Capture the cell that displays the provided text and extract its [X, Y] central coordinate. 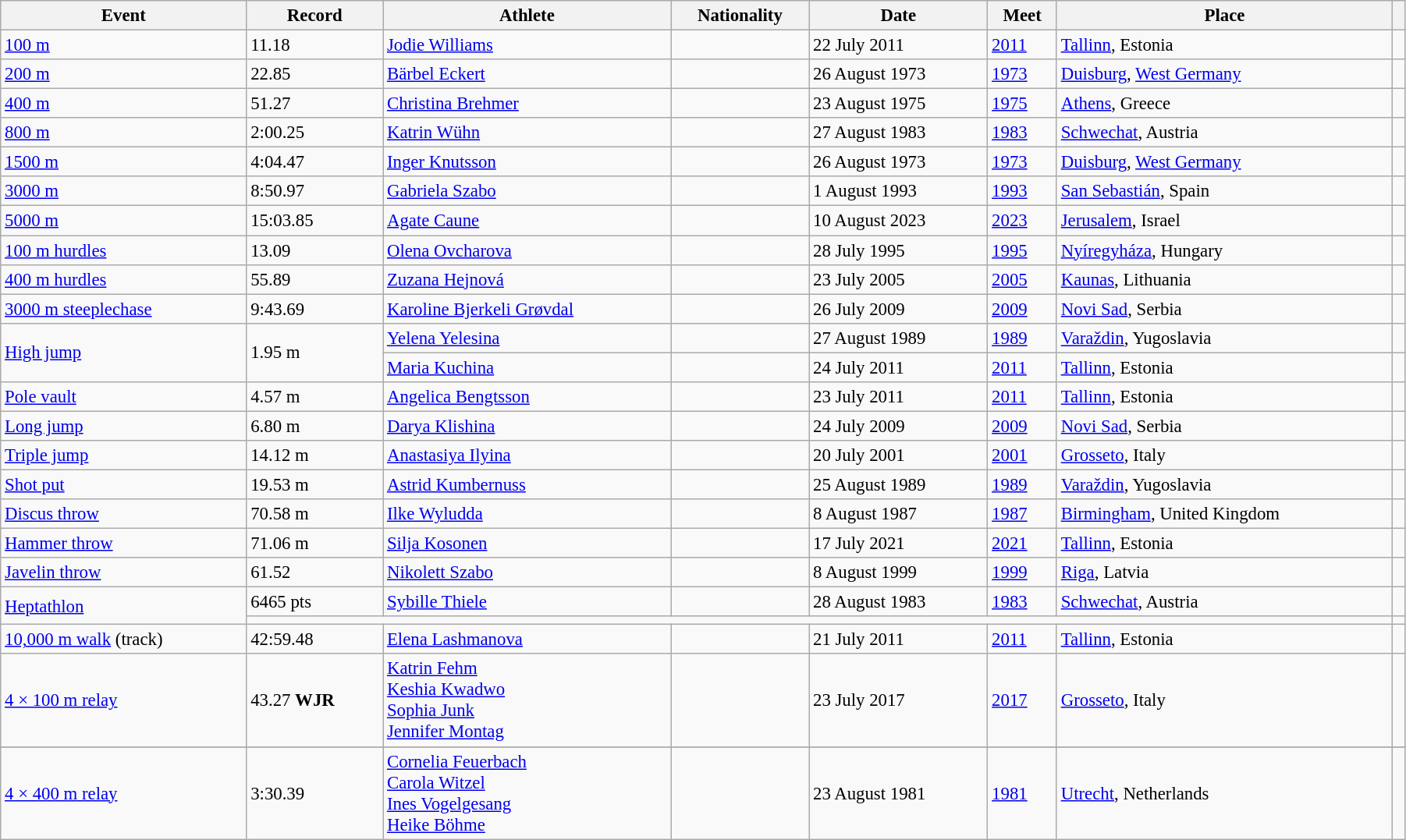
6465 pts [315, 602]
43.27 WJR [315, 700]
Long jump [123, 426]
Darya Klishina [527, 426]
25 August 1989 [899, 484]
71.06 m [315, 544]
400 m [123, 104]
1999 [1022, 572]
Katrin FehmKeshia KwadwoSophia JunkJennifer Montag [527, 700]
8:50.97 [315, 191]
24 July 2011 [899, 367]
Jodie Williams [527, 45]
11.18 [315, 45]
Maria Kuchina [527, 367]
Sybille Thiele [527, 602]
1987 [1022, 514]
1500 m [123, 162]
51.27 [315, 104]
2021 [1022, 544]
4.57 m [315, 397]
Date [899, 16]
20 July 2001 [899, 455]
Place [1224, 16]
70.58 m [315, 514]
Anastasiya Ilyina [527, 455]
3000 m steeplechase [123, 309]
2005 [1022, 279]
8 August 1987 [899, 514]
2:00.25 [315, 133]
61.52 [315, 572]
27 August 1983 [899, 133]
Ilke Wyludda [527, 514]
Riga, Latvia [1224, 572]
1993 [1022, 191]
Triple jump [123, 455]
10 August 2023 [899, 221]
Hammer throw [123, 544]
200 m [123, 74]
Yelena Yelesina [527, 338]
Nationality [740, 16]
Bärbel Eckert [527, 74]
23 August 1975 [899, 104]
1.95 m [315, 353]
5000 m [123, 221]
1975 [1022, 104]
Christina Brehmer [527, 104]
Katrin Wühn [527, 133]
1995 [1022, 250]
Kaunas, Lithuania [1224, 279]
4 × 400 m relay [123, 792]
2017 [1022, 700]
Inger Knutsson [527, 162]
Discus throw [123, 514]
Karoline Bjerkeli Grøvdal [527, 309]
Zuzana Hejnová [527, 279]
Gabriela Szabo [527, 191]
55.89 [315, 279]
San Sebastián, Spain [1224, 191]
Angelica Bengtsson [527, 397]
Heptathlon [123, 606]
26 July 2009 [899, 309]
Athens, Greece [1224, 104]
Meet [1022, 16]
13.09 [315, 250]
2023 [1022, 221]
22.85 [315, 74]
Jerusalem, Israel [1224, 221]
Pole vault [123, 397]
15:03.85 [315, 221]
23 July 2011 [899, 397]
1981 [1022, 792]
3:30.39 [315, 792]
6.80 m [315, 426]
Cornelia FeuerbachCarola WitzelInes VogelgesangHeike Böhme [527, 792]
2001 [1022, 455]
8 August 1999 [899, 572]
42:59.48 [315, 640]
17 July 2021 [899, 544]
Event [123, 16]
Astrid Kumbernuss [527, 484]
19.53 m [315, 484]
Agate Caune [527, 221]
Nyíregyháza, Hungary [1224, 250]
23 July 2017 [899, 700]
21 July 2011 [899, 640]
4 × 100 m relay [123, 700]
23 August 1981 [899, 792]
24 July 2009 [899, 426]
22 July 2011 [899, 45]
27 August 1989 [899, 338]
Olena Ovcharova [527, 250]
Utrecht, Netherlands [1224, 792]
Elena Lashmanova [527, 640]
Javelin throw [123, 572]
Nikolett Szabo [527, 572]
Silja Kosonen [527, 544]
Birmingham, United Kingdom [1224, 514]
400 m hurdles [123, 279]
100 m hurdles [123, 250]
1 August 1993 [899, 191]
14.12 m [315, 455]
800 m [123, 133]
100 m [123, 45]
28 July 1995 [899, 250]
10,000 m walk (track) [123, 640]
23 July 2005 [899, 279]
High jump [123, 353]
Athlete [527, 16]
3000 m [123, 191]
Shot put [123, 484]
4:04.47 [315, 162]
Record [315, 16]
9:43.69 [315, 309]
28 August 1983 [899, 602]
